Return the (X, Y) coordinate for the center point of the cell that contains the specified text.  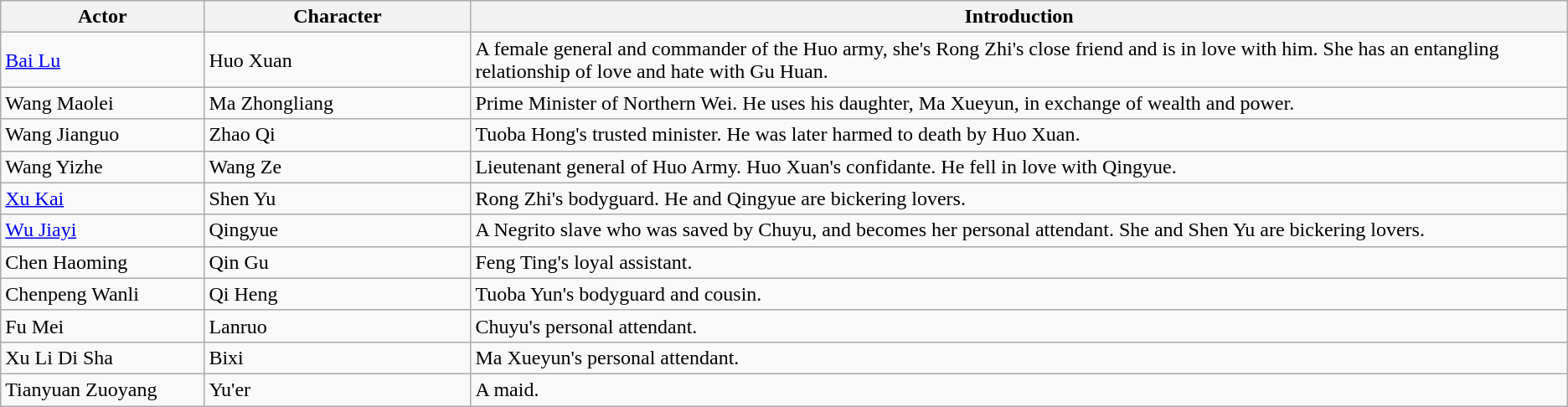
Wang Maolei (102, 103)
Lieutenant general of Huo Army. Huo Xuan's confidante. He fell in love with Qingyue. (1019, 167)
A maid. (1019, 389)
Ma Zhongliang (338, 103)
Introduction (1019, 17)
Actor (102, 17)
Ma Xueyun's personal attendant. (1019, 358)
Tianyuan Zuoyang (102, 389)
Wu Jiayi (102, 230)
Bixi (338, 358)
Qi Heng (338, 294)
Prime Minister of Northern Wei. He uses his daughter, Ma Xueyun, in exchange of wealth and power. (1019, 103)
Character (338, 17)
Lanruo (338, 326)
Qingyue (338, 230)
A Negrito slave who was saved by Chuyu, and becomes her personal attendant. She and Shen Yu are bickering lovers. (1019, 230)
Chenpeng Wanli (102, 294)
Xu Li Di Sha (102, 358)
Yu'er (338, 389)
Qin Gu (338, 262)
Huo Xuan (338, 60)
Zhao Qi (338, 135)
Rong Zhi's bodyguard. He and Qingyue are bickering lovers. (1019, 198)
Chuyu's personal attendant. (1019, 326)
Bai Lu (102, 60)
Feng Ting's loyal assistant. (1019, 262)
Chen Haoming (102, 262)
Tuoba Hong's trusted minister. He was later harmed to death by Huo Xuan. (1019, 135)
Tuoba Yun's bodyguard and cousin. (1019, 294)
Shen Yu (338, 198)
Fu Mei (102, 326)
Wang Jianguo (102, 135)
Wang Yizhe (102, 167)
Wang Ze (338, 167)
Xu Kai (102, 198)
